From the cell containing the given text, extract its center point as [x, y] coordinate. 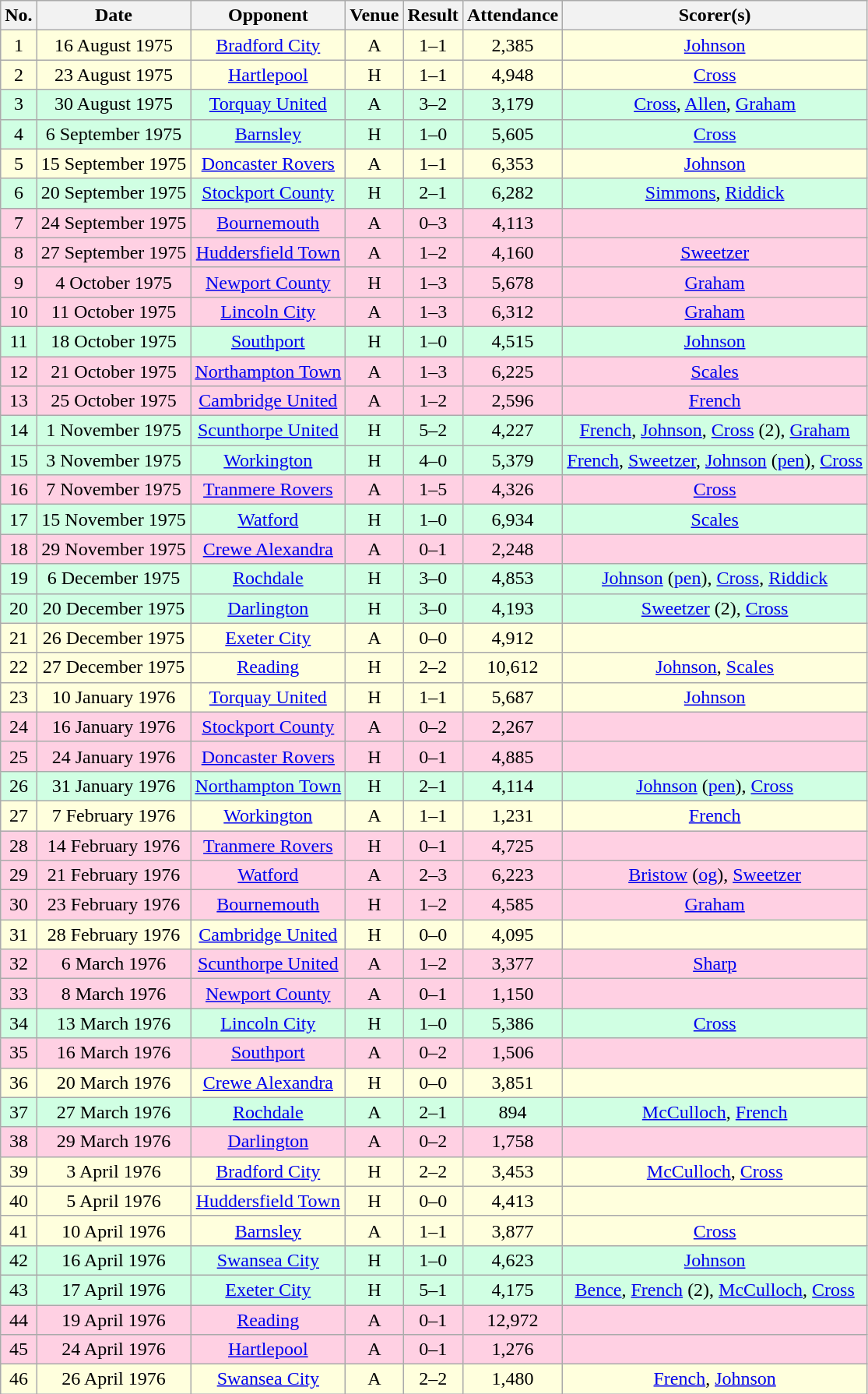
Simmons, Riddick [715, 193]
French, Sweetzer, Johnson (pen), Cross [715, 460]
1 [19, 45]
Result [433, 16]
20 [19, 608]
5 [19, 164]
27 December 1975 [114, 667]
14 February 1976 [114, 845]
11 [19, 341]
2–3 [433, 875]
26 April 1976 [114, 1379]
17 April 1976 [114, 1290]
3,851 [512, 1082]
12 [19, 371]
6,225 [512, 371]
39 [19, 1171]
1,506 [512, 1053]
6 [19, 193]
2,248 [512, 549]
40 [19, 1201]
31 [19, 935]
30 [19, 905]
35 [19, 1053]
16 March 1976 [114, 1053]
23 [19, 697]
17 [19, 519]
4,175 [512, 1290]
24 April 1976 [114, 1350]
26 [19, 786]
4,095 [512, 935]
32 [19, 964]
2,385 [512, 45]
1,231 [512, 815]
3–2 [433, 104]
French, Johnson [715, 1379]
16 April 1976 [114, 1260]
29 November 1975 [114, 549]
20 March 1976 [114, 1082]
McCulloch, Cross [715, 1171]
9 [19, 282]
31 January 1976 [114, 786]
4,948 [512, 75]
3 April 1976 [114, 1171]
Sweetzer (2), Cross [715, 608]
5,605 [512, 134]
14 [19, 431]
23 August 1975 [114, 75]
1,150 [512, 994]
4,114 [512, 786]
Sharp [715, 964]
12,972 [512, 1320]
5–2 [433, 431]
McCulloch, French [715, 1112]
4,160 [512, 252]
6,353 [512, 164]
3,453 [512, 1171]
4,193 [512, 608]
Sweetzer [715, 252]
3,377 [512, 964]
19 [19, 579]
21 February 1976 [114, 875]
4,113 [512, 223]
21 October 1975 [114, 371]
16 August 1975 [114, 45]
33 [19, 994]
27 March 1976 [114, 1112]
4,912 [512, 638]
13 [19, 401]
7 February 1976 [114, 815]
4 [19, 134]
28 February 1976 [114, 935]
34 [19, 1023]
4,853 [512, 579]
4,326 [512, 490]
26 December 1975 [114, 638]
6,934 [512, 519]
37 [19, 1112]
30 August 1975 [114, 104]
1,758 [512, 1142]
45 [19, 1350]
8 [19, 252]
4,585 [512, 905]
10 [19, 312]
10 April 1976 [114, 1230]
6 September 1975 [114, 134]
18 [19, 549]
4,227 [512, 431]
French, Johnson, Cross (2), Graham [715, 431]
21 [19, 638]
3,179 [512, 104]
4–0 [433, 460]
0–3 [433, 223]
4,623 [512, 1260]
7 [19, 223]
1 November 1975 [114, 431]
29 March 1976 [114, 1142]
36 [19, 1082]
42 [19, 1260]
3 November 1975 [114, 460]
24 [19, 727]
10,612 [512, 667]
23 February 1976 [114, 905]
5,687 [512, 697]
18 October 1975 [114, 341]
5–1 [433, 1290]
1,276 [512, 1350]
1–5 [433, 490]
Cross, Allen, Graham [715, 104]
3 [19, 104]
3,877 [512, 1230]
4,885 [512, 756]
15 [19, 460]
43 [19, 1290]
Opponent [268, 16]
Bristow (og), Sweetzer [715, 875]
5 April 1976 [114, 1201]
2,267 [512, 727]
6,312 [512, 312]
20 December 1975 [114, 608]
1,480 [512, 1379]
4,725 [512, 845]
13 March 1976 [114, 1023]
5,379 [512, 460]
5,678 [512, 282]
41 [19, 1230]
28 [19, 845]
Date [114, 16]
15 November 1975 [114, 519]
11 October 1975 [114, 312]
7 November 1975 [114, 490]
25 [19, 756]
5,386 [512, 1023]
4 October 1975 [114, 282]
6 December 1975 [114, 579]
25 October 1975 [114, 401]
Johnson (pen), Cross, Riddick [715, 579]
No. [19, 16]
16 [19, 490]
24 January 1976 [114, 756]
15 September 1975 [114, 164]
4,413 [512, 1201]
38 [19, 1142]
Scorer(s) [715, 16]
Johnson (pen), Cross [715, 786]
2,596 [512, 401]
Attendance [512, 16]
8 March 1976 [114, 994]
19 April 1976 [114, 1320]
894 [512, 1112]
16 January 1976 [114, 727]
27 September 1975 [114, 252]
44 [19, 1320]
29 [19, 875]
24 September 1975 [114, 223]
46 [19, 1379]
6 March 1976 [114, 964]
22 [19, 667]
4,515 [512, 341]
Venue [374, 16]
27 [19, 815]
2 [19, 75]
20 September 1975 [114, 193]
6,282 [512, 193]
Bence, French (2), McCulloch, Cross [715, 1290]
6,223 [512, 875]
10 January 1976 [114, 697]
Johnson, Scales [715, 667]
